For the text-containing cell, return its midpoint in (x, y) coordinate format. 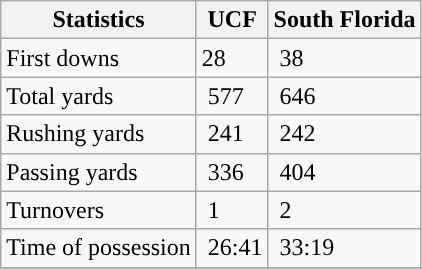
Time of possession (99, 248)
Turnovers (99, 210)
242 (344, 134)
1 (232, 210)
646 (344, 96)
38 (344, 58)
241 (232, 134)
Passing yards (99, 172)
404 (344, 172)
26:41 (232, 248)
577 (232, 96)
Total yards (99, 96)
33:19 (344, 248)
South Florida (344, 20)
First downs (99, 58)
Rushing yards (99, 134)
2 (344, 210)
Statistics (99, 20)
28 (232, 58)
336 (232, 172)
UCF (232, 20)
